Search for the cell housing the specified text and yield its (x, y) center coordinate. 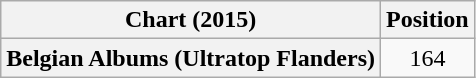
Belgian Albums (Ultratop Flanders) (191, 58)
164 (428, 58)
Position (428, 20)
Chart (2015) (191, 20)
